Provide the (x, y) coordinate of the cell's center where the given text is located.  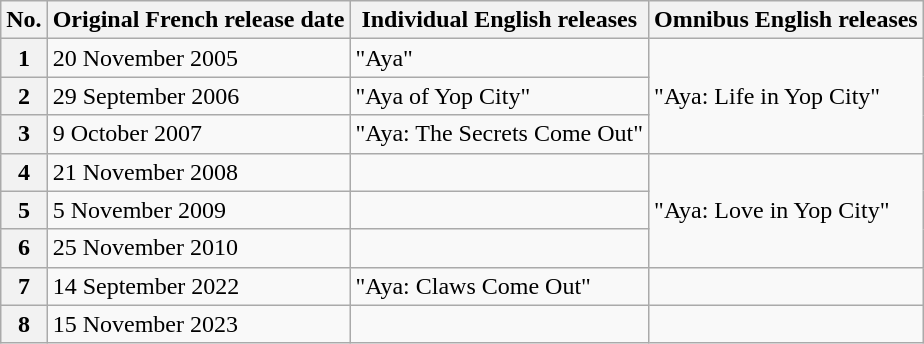
25 November 2010 (198, 248)
9 October 2007 (198, 134)
"Aya: Claws Come Out" (500, 286)
20 November 2005 (198, 58)
"Aya of Yop City" (500, 96)
5 (24, 210)
14 September 2022 (198, 286)
3 (24, 134)
7 (24, 286)
Individual English releases (500, 20)
Omnibus English releases (786, 20)
1 (24, 58)
6 (24, 248)
"Aya: Life in Yop City" (786, 96)
"Aya" (500, 58)
Original French release date (198, 20)
No. (24, 20)
2 (24, 96)
15 November 2023 (198, 324)
8 (24, 324)
4 (24, 172)
"Aya: The Secrets Come Out" (500, 134)
29 September 2006 (198, 96)
21 November 2008 (198, 172)
"Aya: Love in Yop City" (786, 210)
5 November 2009 (198, 210)
